From the cell containing the given text, extract its center point as (X, Y) coordinate. 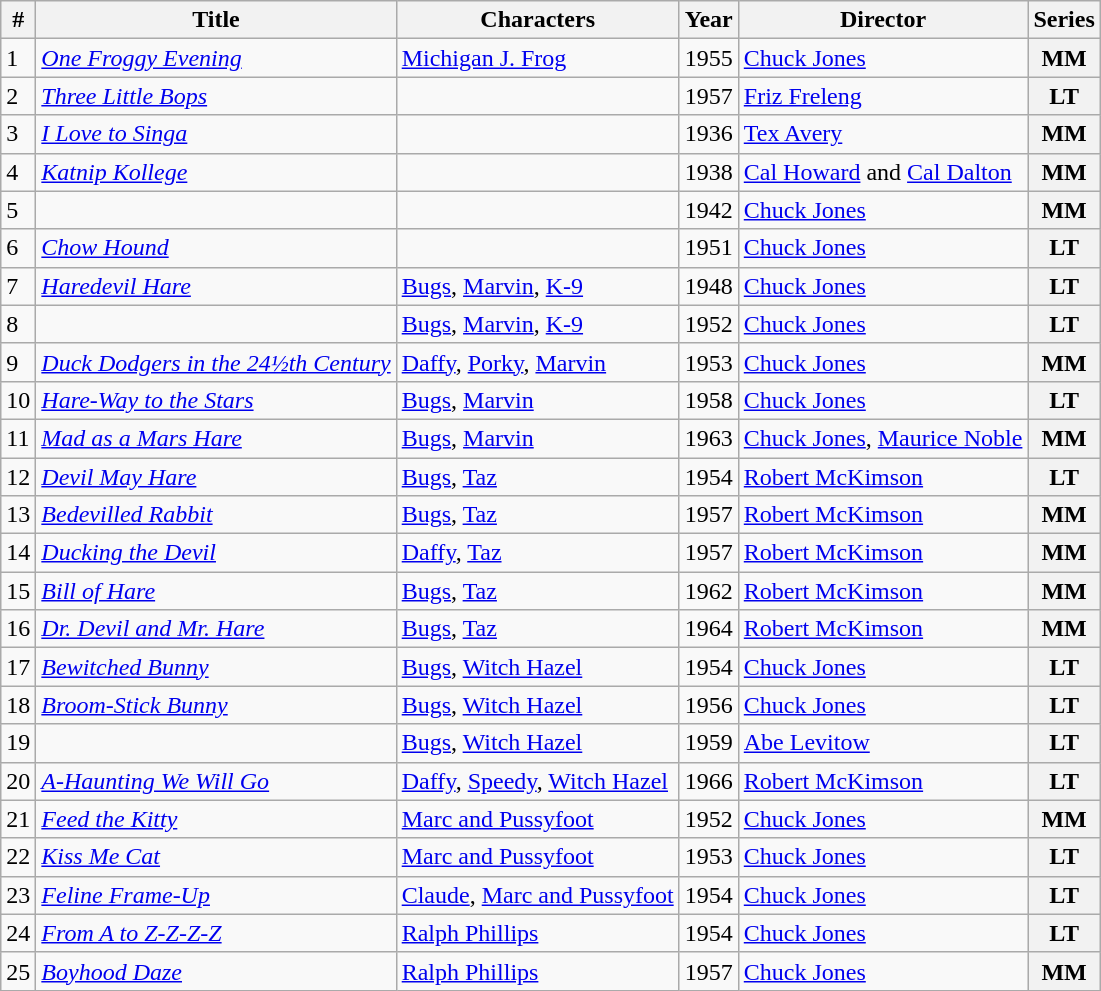
5 (18, 210)
1966 (708, 781)
A-Haunting We Will Go (216, 781)
1936 (708, 134)
Bill of Hare (216, 591)
Tex Avery (883, 134)
8 (18, 324)
Daffy, Porky, Marvin (538, 362)
20 (18, 781)
11 (18, 438)
19 (18, 743)
Duck Dodgers in the 24½th Century (216, 362)
Ducking the Devil (216, 553)
Abe Levitow (883, 743)
Broom-Stick Bunny (216, 705)
14 (18, 553)
1938 (708, 172)
6 (18, 248)
Chuck Jones, Maurice Noble (883, 438)
Boyhood Daze (216, 971)
Director (883, 20)
Haredevil Hare (216, 286)
15 (18, 591)
22 (18, 857)
10 (18, 400)
21 (18, 819)
Mad as a Mars Hare (216, 438)
1964 (708, 629)
From A to Z-Z-Z-Z (216, 933)
23 (18, 895)
1942 (708, 210)
1962 (708, 591)
One Froggy Evening (216, 58)
Friz Freleng (883, 96)
Title (216, 20)
4 (18, 172)
2 (18, 96)
1955 (708, 58)
Cal Howard and Cal Dalton (883, 172)
1958 (708, 400)
16 (18, 629)
Dr. Devil and Mr. Hare (216, 629)
Kiss Me Cat (216, 857)
Feline Frame-Up (216, 895)
7 (18, 286)
Bewitched Bunny (216, 667)
Hare-Way to the Stars (216, 400)
1956 (708, 705)
Daffy, Taz (538, 553)
12 (18, 477)
Three Little Bops (216, 96)
24 (18, 933)
Year (708, 20)
1 (18, 58)
Claude, Marc and Pussyfoot (538, 895)
9 (18, 362)
I Love to Singa (216, 134)
Katnip Kollege (216, 172)
1959 (708, 743)
Feed the Kitty (216, 819)
Daffy, Speedy, Witch Hazel (538, 781)
1951 (708, 248)
3 (18, 134)
Michigan J. Frog (538, 58)
17 (18, 667)
Chow Hound (216, 248)
Characters (538, 20)
Series (1064, 20)
Devil May Hare (216, 477)
1948 (708, 286)
18 (18, 705)
13 (18, 515)
Bedevilled Rabbit (216, 515)
25 (18, 971)
1963 (708, 438)
# (18, 20)
